Return the [X, Y] coordinate for the center point of the cell that contains the specified text.  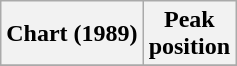
Peakposition [189, 34]
Chart (1989) [72, 34]
